For the text-containing cell, return its midpoint in (x, y) coordinate format. 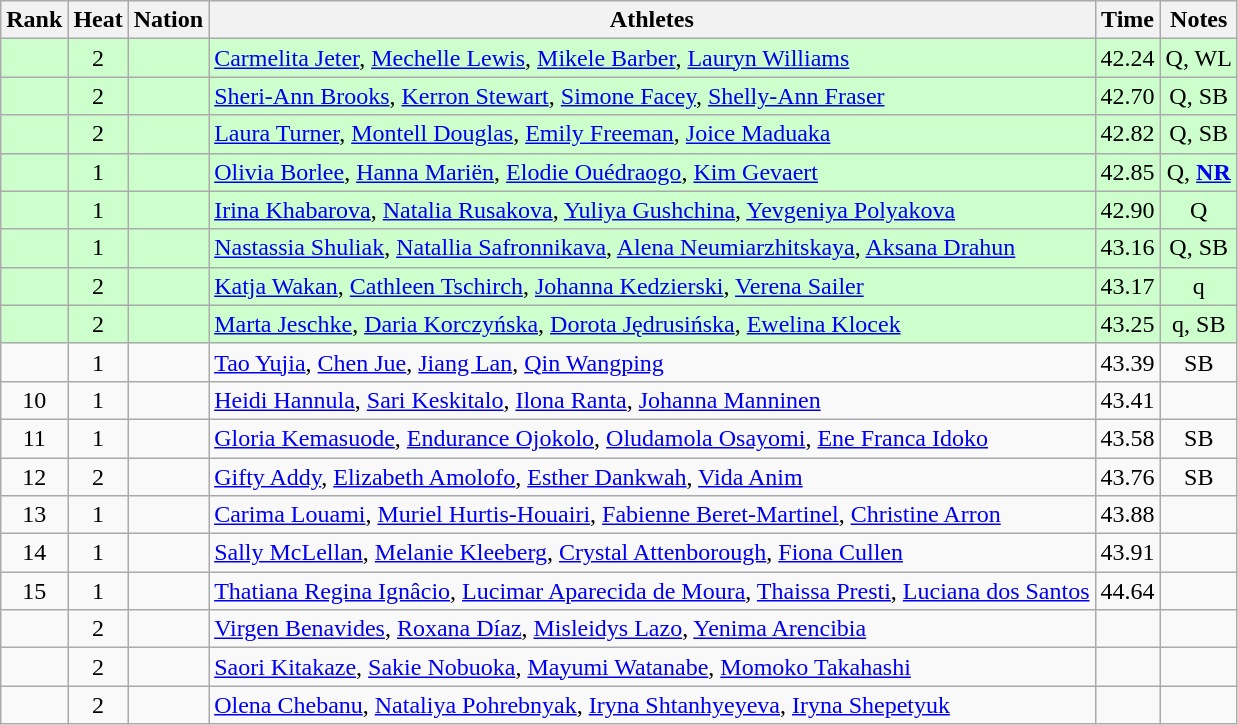
15 (34, 591)
Nastassia Shuliak, Natallia Safronnikava, Alena Neumiarzhitskaya, Aksana Drahun (652, 248)
Heidi Hannula, Sari Keskitalo, Ilona Ranta, Johanna Manninen (652, 400)
42.70 (1128, 96)
Athletes (652, 20)
43.41 (1128, 400)
Carima Louami, Muriel Hurtis-Houairi, Fabienne Beret-Martinel, Christine Arron (652, 515)
43.17 (1128, 286)
Sheri-Ann Brooks, Kerron Stewart, Simone Facey, Shelly-Ann Fraser (652, 96)
Thatiana Regina Ignâcio, Lucimar Aparecida de Moura, Thaissa Presti, Luciana dos Santos (652, 591)
q (1198, 286)
Notes (1198, 20)
Marta Jeschke, Daria Korczyńska, Dorota Jędrusińska, Ewelina Klocek (652, 324)
Laura Turner, Montell Douglas, Emily Freeman, Joice Maduaka (652, 134)
43.91 (1128, 553)
Tao Yujia, Chen Jue, Jiang Lan, Qin Wangping (652, 362)
43.39 (1128, 362)
42.90 (1128, 210)
43.16 (1128, 248)
Heat (98, 20)
44.64 (1128, 591)
43.88 (1128, 515)
12 (34, 477)
Nation (168, 20)
Olena Chebanu, Nataliya Pohrebnyak, Iryna Shtanhyeyeva, Iryna Shepetyuk (652, 705)
Carmelita Jeter, Mechelle Lewis, Mikele Barber, Lauryn Williams (652, 58)
Sally McLellan, Melanie Kleeberg, Crystal Attenborough, Fiona Cullen (652, 553)
Gloria Kemasuode, Endurance Ojokolo, Oludamola Osayomi, Ene Franca Idoko (652, 438)
Q, NR (1198, 172)
11 (34, 438)
Rank (34, 20)
43.76 (1128, 477)
Saori Kitakaze, Sakie Nobuoka, Mayumi Watanabe, Momoko Takahashi (652, 667)
43.25 (1128, 324)
Q (1198, 210)
Katja Wakan, Cathleen Tschirch, Johanna Kedzierski, Verena Sailer (652, 286)
10 (34, 400)
14 (34, 553)
Irina Khabarova, Natalia Rusakova, Yuliya Gushchina, Yevgeniya Polyakova (652, 210)
42.24 (1128, 58)
q, SB (1198, 324)
42.82 (1128, 134)
42.85 (1128, 172)
43.58 (1128, 438)
Gifty Addy, Elizabeth Amolofo, Esther Dankwah, Vida Anim (652, 477)
13 (34, 515)
Q, WL (1198, 58)
Olivia Borlee, Hanna Mariën, Elodie Ouédraogo, Kim Gevaert (652, 172)
Virgen Benavides, Roxana Díaz, Misleidys Lazo, Yenima Arencibia (652, 629)
Time (1128, 20)
